Return the (X, Y) coordinate for the center point of the cell that contains the specified text.  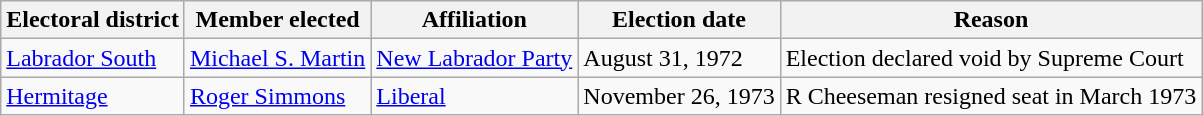
November 26, 1973 (679, 96)
Member elected (277, 20)
August 31, 1972 (679, 58)
Election declared void by Supreme Court (991, 58)
Roger Simmons (277, 96)
Liberal (474, 96)
Labrador South (93, 58)
Hermitage (93, 96)
Election date (679, 20)
R Cheeseman resigned seat in March 1973 (991, 96)
New Labrador Party (474, 58)
Michael S. Martin (277, 58)
Reason (991, 20)
Electoral district (93, 20)
Affiliation (474, 20)
